From the cell containing the given text, extract its center point as [x, y] coordinate. 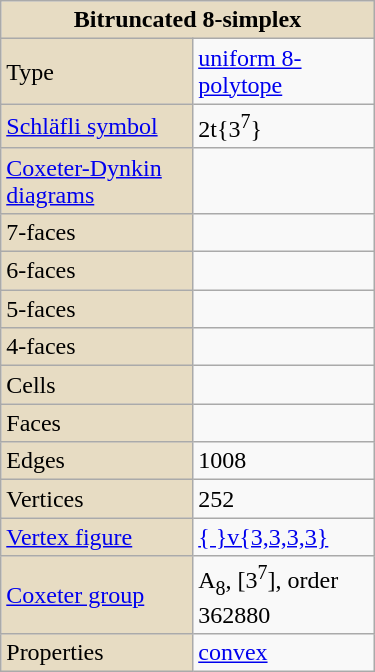
Faces [97, 423]
1008 [284, 461]
5-faces [97, 309]
Vertices [97, 499]
252 [284, 499]
2t{37} [284, 126]
{ }v{3,3,3,3} [284, 537]
Coxeter group [97, 595]
Type [97, 72]
Properties [97, 653]
Schläfli symbol [97, 126]
A8, [37], order 362880 [284, 595]
Vertex figure [97, 537]
7-faces [97, 232]
6-faces [97, 271]
Cells [97, 385]
convex [284, 653]
Edges [97, 461]
Bitruncated 8-simplex [188, 20]
uniform 8-polytope [284, 72]
Coxeter-Dynkin diagrams [97, 180]
4-faces [97, 347]
